Return the [X, Y] coordinate for the center point of the cell that contains the specified text.  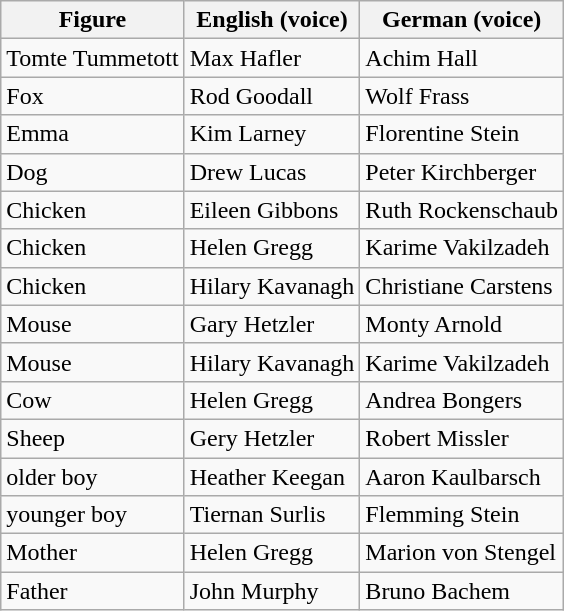
Kim Larney [272, 134]
English (voice) [272, 20]
Tomte Tummetott [92, 58]
Tiernan Surlis [272, 515]
Monty Arnold [462, 324]
younger boy [92, 515]
Florentine Stein [462, 134]
Bruno Bachem [462, 591]
John Murphy [272, 591]
Max Hafler [272, 58]
Robert Missler [462, 438]
Heather Keegan [272, 477]
German (voice) [462, 20]
Andrea Bongers [462, 400]
older boy [92, 477]
Emma [92, 134]
Figure [92, 20]
Peter Kirchberger [462, 172]
Ruth Rockenschaub [462, 210]
Achim Hall [462, 58]
Marion von Stengel [462, 553]
Cow [92, 400]
Aaron Kaulbarsch [462, 477]
Flemming Stein [462, 515]
Dog [92, 172]
Wolf Frass [462, 96]
Christiane Carstens [462, 286]
Father [92, 591]
Gary Hetzler [272, 324]
Fox [92, 96]
Gery Hetzler [272, 438]
Sheep [92, 438]
Rod Goodall [272, 96]
Mother [92, 553]
Eileen Gibbons [272, 210]
Drew Lucas [272, 172]
